From the cell containing the given text, extract its center point as (x, y) coordinate. 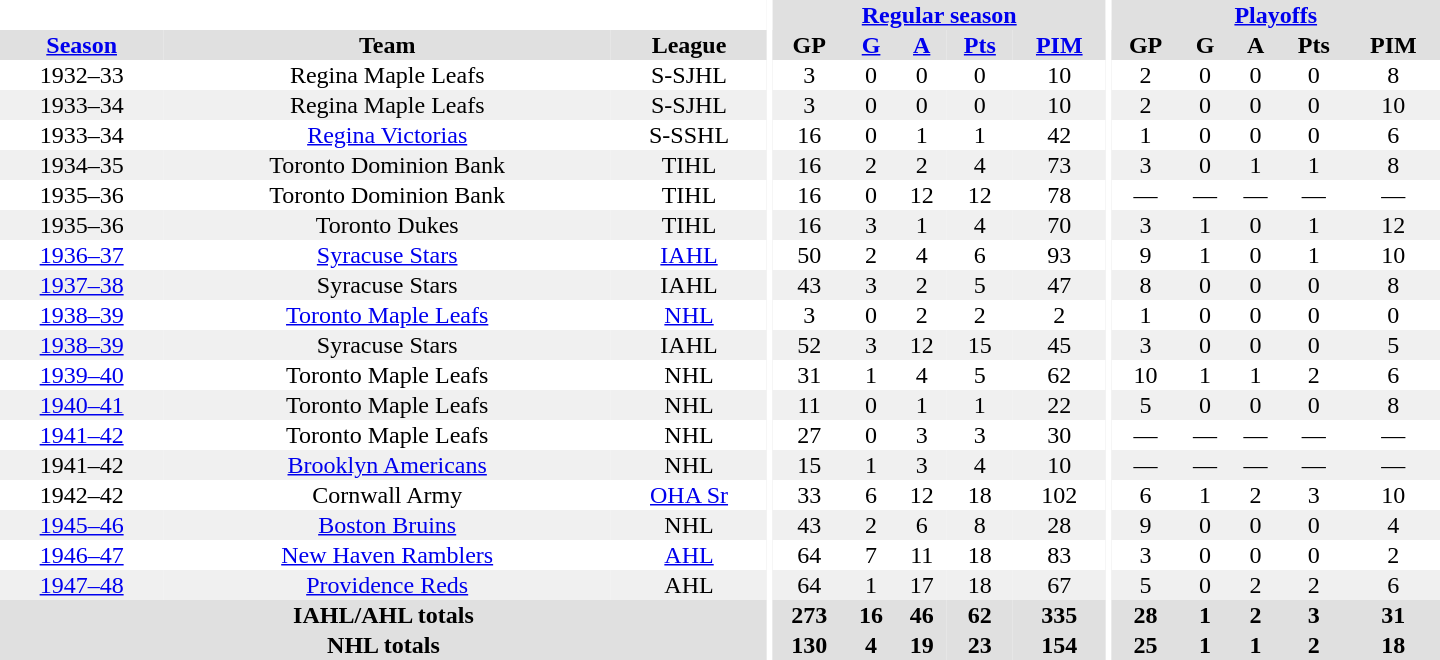
League (689, 45)
273 (810, 615)
67 (1060, 585)
Team (387, 45)
1936–37 (82, 255)
83 (1060, 555)
1937–38 (82, 285)
25 (1146, 645)
Regina Victorias (387, 135)
47 (1060, 285)
New Haven Ramblers (387, 555)
1942–42 (82, 495)
33 (810, 495)
1940–41 (82, 405)
17 (922, 585)
1932–33 (82, 75)
Toronto Dukes (387, 225)
1945–46 (82, 525)
Boston Bruins (387, 525)
1946–47 (82, 555)
27 (810, 435)
Cornwall Army (387, 495)
1947–48 (82, 585)
102 (1060, 495)
19 (922, 645)
52 (810, 345)
Brooklyn Americans (387, 465)
45 (1060, 345)
130 (810, 645)
335 (1060, 615)
78 (1060, 195)
42 (1060, 135)
Providence Reds (387, 585)
46 (922, 615)
50 (810, 255)
Playoffs (1276, 15)
22 (1060, 405)
OHA Sr (689, 495)
NHL totals (384, 645)
1934–35 (82, 165)
73 (1060, 165)
7 (872, 555)
Regular season (940, 15)
23 (980, 645)
Season (82, 45)
S-SSHL (689, 135)
70 (1060, 225)
154 (1060, 645)
30 (1060, 435)
1939–40 (82, 375)
93 (1060, 255)
IAHL/AHL totals (384, 615)
